Return (X, Y) of the center of cell containing provided text 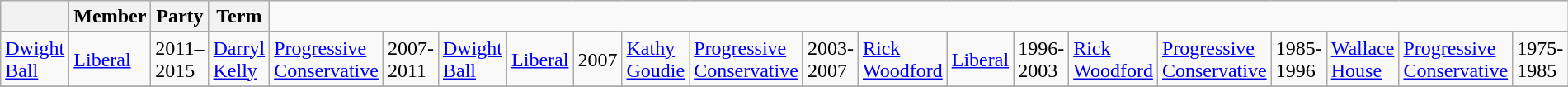
1985-1996 (1298, 60)
1975-1985 (1541, 60)
Darryl Kelly (239, 60)
2007 (597, 60)
2011–2015 (180, 60)
2007-2011 (411, 60)
Party (180, 17)
Kathy Goudie (656, 60)
2003-2007 (830, 60)
Term (239, 17)
Wallace House (1363, 60)
1996-2003 (1041, 60)
Member (111, 17)
